From the cell containing the given text, extract its center point as (X, Y) coordinate. 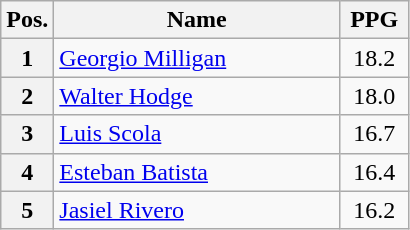
4 (28, 172)
2 (28, 96)
Pos. (28, 20)
16.7 (374, 134)
Esteban Batista (197, 172)
Georgio Milligan (197, 58)
16.2 (374, 210)
Name (197, 20)
1 (28, 58)
Jasiel Rivero (197, 210)
5 (28, 210)
PPG (374, 20)
3 (28, 134)
18.2 (374, 58)
16.4 (374, 172)
Walter Hodge (197, 96)
Luis Scola (197, 134)
18.0 (374, 96)
